Locate the cell with the specified text and output its [x, y] center coordinate. 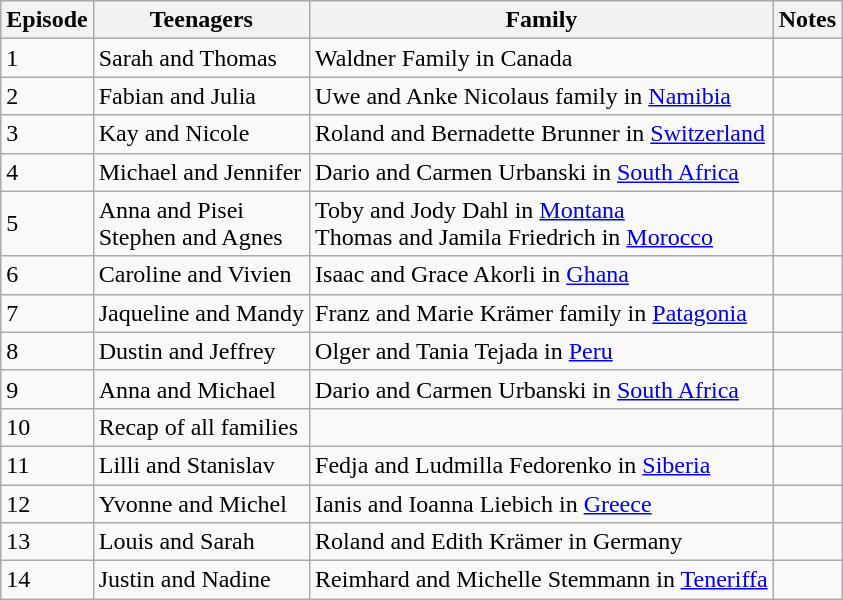
10 [47, 427]
Roland and Bernadette Brunner in Switzerland [542, 134]
1 [47, 58]
Yvonne and Michel [201, 503]
5 [47, 224]
Dustin and Jeffrey [201, 351]
Jaqueline and Mandy [201, 313]
Ianis and Ioanna Liebich in Greece [542, 503]
Justin and Nadine [201, 580]
3 [47, 134]
Family [542, 20]
Reimhard and Michelle Stemmann in Teneriffa [542, 580]
8 [47, 351]
9 [47, 389]
Roland and Edith Krämer in Germany [542, 542]
Lilli and Stanislav [201, 465]
Michael and Jennifer [201, 172]
Anna and PiseiStephen and Agnes [201, 224]
Caroline and Vivien [201, 275]
Teenagers [201, 20]
Louis and Sarah [201, 542]
12 [47, 503]
4 [47, 172]
Episode [47, 20]
7 [47, 313]
Isaac and Grace Akorli in Ghana [542, 275]
Kay and Nicole [201, 134]
Toby and Jody Dahl in MontanaThomas and Jamila Friedrich in Morocco [542, 224]
Olger and Tania Tejada in Peru [542, 351]
Fedja and Ludmilla Fedorenko in Siberia [542, 465]
2 [47, 96]
Anna and Michael [201, 389]
Sarah and Thomas [201, 58]
13 [47, 542]
Uwe and Anke Nicolaus family in Namibia [542, 96]
14 [47, 580]
Fabian and Julia [201, 96]
Notes [807, 20]
6 [47, 275]
11 [47, 465]
Recap of all families [201, 427]
Waldner Family in Canada [542, 58]
Franz and Marie Krämer family in Patagonia [542, 313]
